Return the (x, y) coordinate for the center point of the cell that contains the specified text.  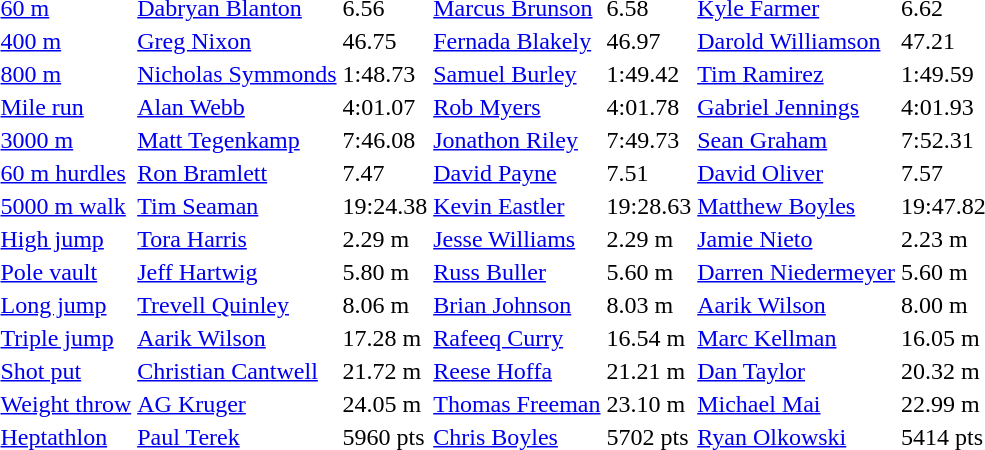
23.10 m (649, 404)
Matt Tegenkamp (237, 140)
19:28.63 (649, 206)
21.21 m (649, 371)
7.51 (649, 173)
Michael Mai (796, 404)
AG Kruger (237, 404)
8.03 m (649, 305)
Kevin Eastler (517, 206)
Sean Graham (796, 140)
16.54 m (649, 338)
Alan Webb (237, 107)
46.75 (385, 41)
21.72 m (385, 371)
Trevell Quinley (237, 305)
1:49.42 (649, 74)
David Oliver (796, 173)
David Payne (517, 173)
46.97 (649, 41)
Marc Kellman (796, 338)
Rafeeq Curry (517, 338)
Thomas Freeman (517, 404)
Darold Williamson (796, 41)
5.80 m (385, 272)
Tim Seaman (237, 206)
24.05 m (385, 404)
Brian Johnson (517, 305)
Greg Nixon (237, 41)
Dan Taylor (796, 371)
4:01.78 (649, 107)
17.28 m (385, 338)
Fernada Blakely (517, 41)
Reese Hoffa (517, 371)
Nicholas Symmonds (237, 74)
7:46.08 (385, 140)
Jonathon Riley (517, 140)
7.47 (385, 173)
Tora Harris (237, 239)
Jamie Nieto (796, 239)
Russ Buller (517, 272)
4:01.07 (385, 107)
Matthew Boyles (796, 206)
Darren Niedermeyer (796, 272)
7:49.73 (649, 140)
Christian Cantwell (237, 371)
Gabriel Jennings (796, 107)
8.06 m (385, 305)
1:48.73 (385, 74)
Rob Myers (517, 107)
19:24.38 (385, 206)
Jesse Williams (517, 239)
Samuel Burley (517, 74)
5.60 m (649, 272)
Ron Bramlett (237, 173)
Tim Ramirez (796, 74)
Jeff Hartwig (237, 272)
